Output the (x, y) coordinate of the center of the cell containing the given text.  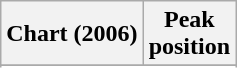
Chart (2006) (72, 34)
Peakposition (189, 34)
